Identify which cell holds the provided text, then report its [x, y] central coordinate. 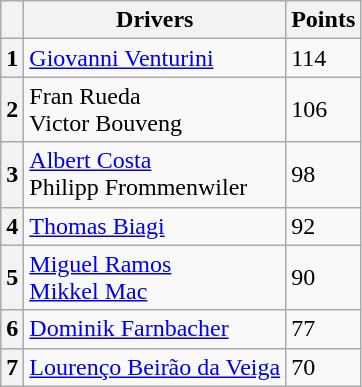
114 [324, 58]
4 [12, 226]
1 [12, 58]
Giovanni Venturini [155, 58]
3 [12, 174]
90 [324, 278]
106 [324, 110]
Lourenço Beirão da Veiga [155, 367]
92 [324, 226]
5 [12, 278]
70 [324, 367]
Fran Rueda Victor Bouveng [155, 110]
77 [324, 329]
2 [12, 110]
Points [324, 20]
98 [324, 174]
Dominik Farnbacher [155, 329]
7 [12, 367]
Drivers [155, 20]
Albert Costa Philipp Frommenwiler [155, 174]
Thomas Biagi [155, 226]
6 [12, 329]
Miguel Ramos Mikkel Mac [155, 278]
